Pinpoint the cell where the given text exists, returning its (x, y) midpoint coordinate. 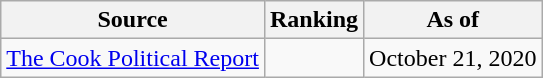
The Cook Political Report (133, 58)
As of (453, 20)
October 21, 2020 (453, 58)
Ranking (314, 20)
Source (133, 20)
